Identify which cell holds the provided text, then report its [X, Y] central coordinate. 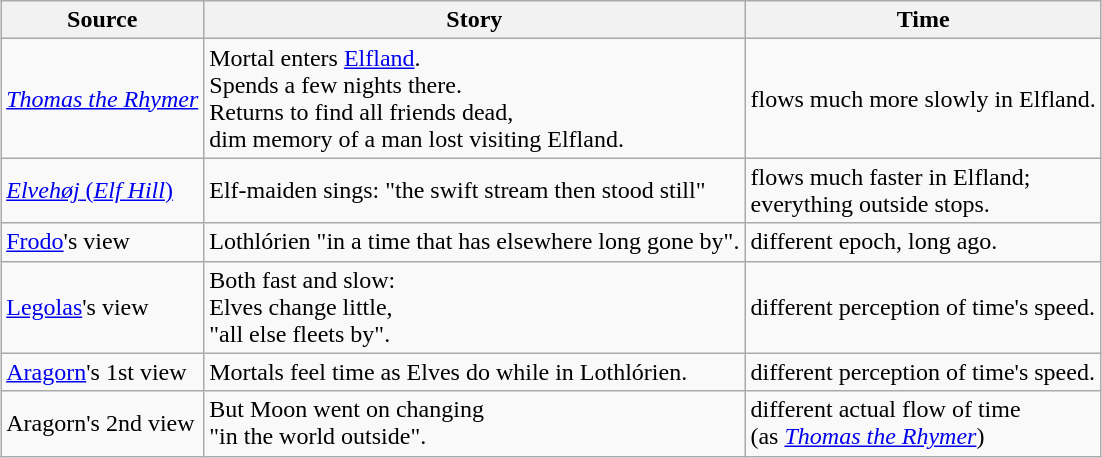
Both fast and slow:Elves change little,"all else fleets by". [474, 307]
Frodo's view [102, 242]
Aragorn's 2nd view [102, 424]
Mortals feel time as Elves do while in Lothlórien. [474, 372]
Source [102, 20]
different epoch, long ago. [923, 242]
But Moon went on changing"in the world outside". [474, 424]
Elf-maiden sings: "the swift stream then stood still" [474, 190]
Story [474, 20]
flows much more slowly in Elfland. [923, 98]
Elvehøj (Elf Hill) [102, 190]
Lothlórien "in a time that has elsewhere long gone by". [474, 242]
Mortal enters Elfland.Spends a few nights there.Returns to find all friends dead,dim memory of a man lost visiting Elfland. [474, 98]
different actual flow of time(as Thomas the Rhymer) [923, 424]
flows much faster in Elfland;everything outside stops. [923, 190]
Aragorn's 1st view [102, 372]
Legolas's view [102, 307]
Time [923, 20]
Thomas the Rhymer [102, 98]
